Scan for the cell matching the given text and deliver its (X, Y) coordinate at center. 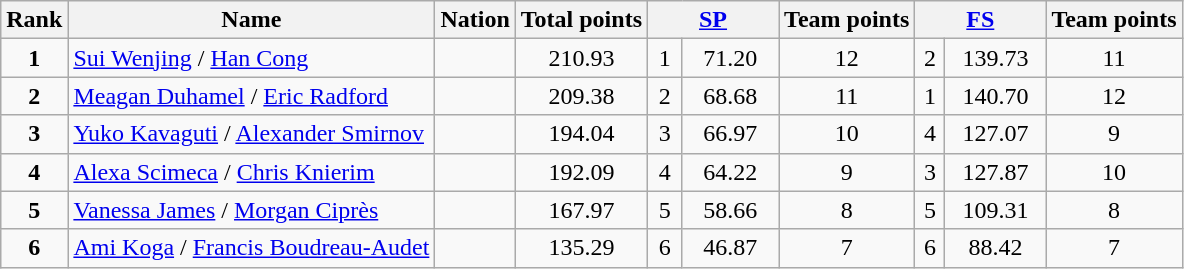
Vanessa James / Morgan Ciprès (252, 210)
Alexa Scimeca / Chris Knierim (252, 172)
194.04 (581, 134)
58.66 (730, 210)
127.87 (996, 172)
64.22 (730, 172)
109.31 (996, 210)
71.20 (730, 58)
88.42 (996, 248)
Name (252, 20)
210.93 (581, 58)
192.09 (581, 172)
46.87 (730, 248)
Yuko Kavaguti / Alexander Smirnov (252, 134)
140.70 (996, 96)
FS (980, 20)
Meagan Duhamel / Eric Radford (252, 96)
135.29 (581, 248)
167.97 (581, 210)
Rank (34, 20)
Ami Koga / Francis Boudreau-Audet (252, 248)
66.97 (730, 134)
139.73 (996, 58)
127.07 (996, 134)
Nation (475, 20)
Sui Wenjing / Han Cong (252, 58)
209.38 (581, 96)
68.68 (730, 96)
SP (714, 20)
Total points (581, 20)
